Output the [X, Y] coordinate of the center of the cell containing the given text.  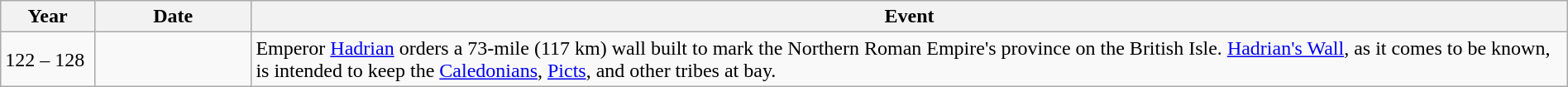
Event [910, 17]
Date [172, 17]
Year [48, 17]
122 – 128 [48, 60]
